Search for the cell housing the specified text and yield its [X, Y] center coordinate. 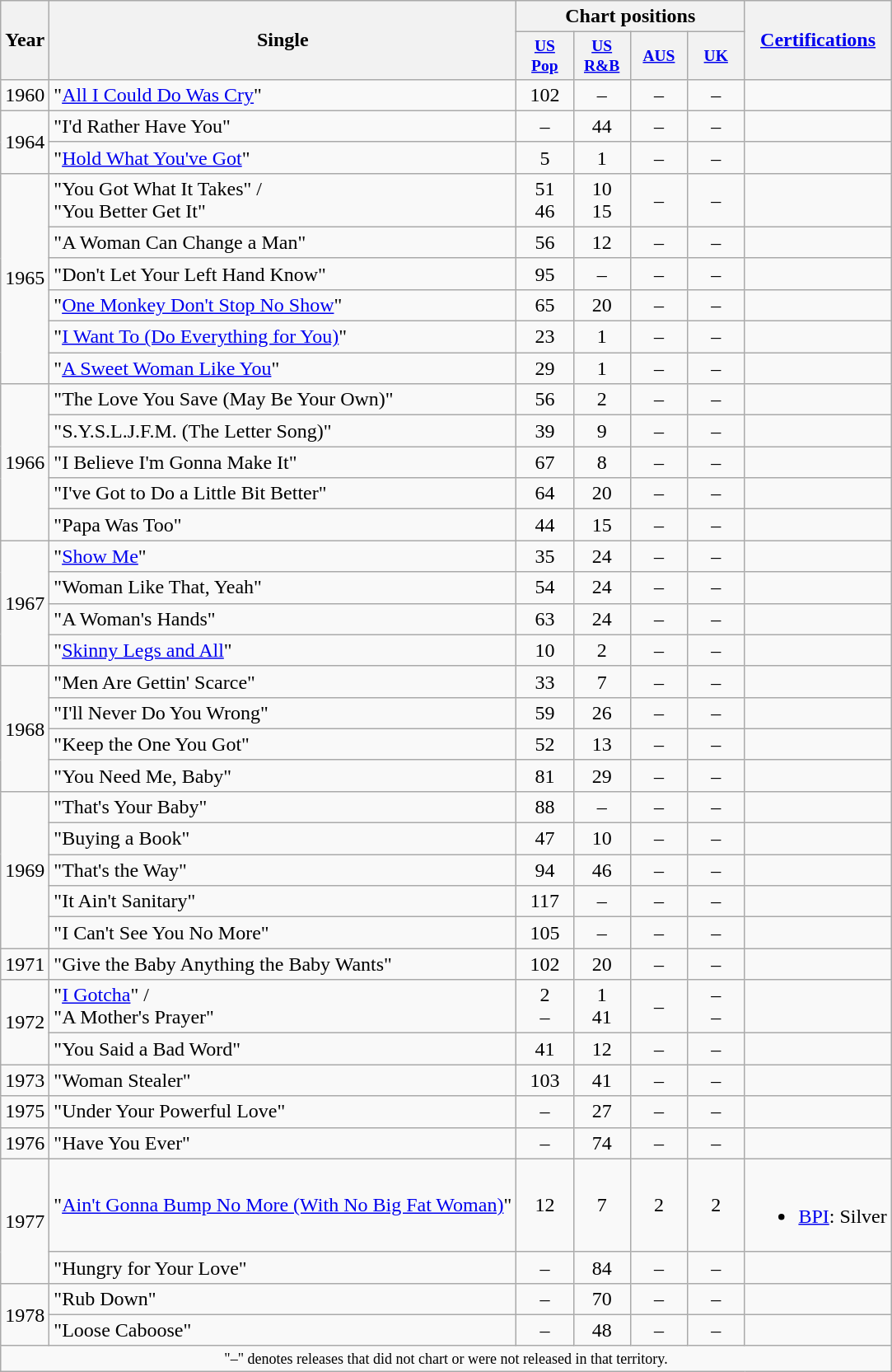
Chart positions [631, 16]
65 [545, 305]
Year [25, 40]
1964 [25, 142]
US Pop [545, 56]
"–" denotes releases that did not chart or were not released in that territory. [446, 1358]
70 [601, 1299]
46 [601, 870]
1968 [25, 728]
"Under Your Powerful Love" [283, 1112]
1976 [25, 1143]
"Skinny Legs and All" [283, 650]
5 [545, 157]
"Woman Stealer" [283, 1080]
1965 [25, 279]
"I Believe I'm Gonna Make It" [283, 462]
Single [283, 40]
"You Got What It Takes" /"You Better Get It" [283, 199]
"Have You Ever" [283, 1143]
"Hold What You've Got" [283, 157]
141 [601, 1007]
39 [545, 431]
"Ain't Gonna Bump No More (With No Big Fat Woman)" [283, 1205]
BPI: Silver [818, 1205]
84 [601, 1267]
"A Sweet Woman Like You" [283, 368]
9 [601, 431]
"I Want To (Do Everything for You)" [283, 337]
1969 [25, 869]
105 [545, 933]
"Give the Baby Anything the Baby Wants" [283, 964]
"It Ain't Sanitary" [283, 901]
"I Can't See You No More" [283, 933]
"I'd Rather Have You" [283, 126]
1971 [25, 964]
94 [545, 870]
"I'll Never Do You Wrong" [283, 713]
"A Woman Can Change a Man" [283, 242]
"You Need Me, Baby" [283, 775]
26 [601, 713]
"I Gotcha" /"A Mother's Prayer" [283, 1007]
15 [601, 525]
117 [545, 901]
"The Love You Save (May Be Your Own)" [283, 400]
"Keep the One You Got" [283, 744]
USR&B [601, 56]
1978 [25, 1314]
UK [717, 56]
95 [545, 274]
35 [545, 556]
74 [601, 1143]
1977 [25, 1221]
1015 [601, 199]
13 [601, 744]
5146 [545, 199]
64 [545, 494]
1966 [25, 462]
1973 [25, 1080]
"Papa Was Too" [283, 525]
"Men Are Gettin' Scarce" [283, 681]
"Loose Caboose" [283, 1330]
88 [545, 807]
"You Said a Bad Word" [283, 1049]
"Woman Like That, Yeah" [283, 588]
1972 [25, 1022]
47 [545, 839]
"I've Got to Do a Little Bit Better" [283, 494]
–– [717, 1007]
103 [545, 1080]
27 [601, 1112]
"Don't Let Your Left Hand Know" [283, 274]
33 [545, 681]
"One Monkey Don't Stop No Show" [283, 305]
1975 [25, 1112]
63 [545, 619]
52 [545, 744]
"Rub Down" [283, 1299]
48 [601, 1330]
67 [545, 462]
"Hungry for Your Love" [283, 1267]
"Buying a Book" [283, 839]
8 [601, 462]
"That's Your Baby" [283, 807]
1960 [25, 95]
59 [545, 713]
81 [545, 775]
54 [545, 588]
"All I Could Do Was Cry" [283, 95]
"S.Y.S.L.J.F.M. (The Letter Song)" [283, 431]
AUS [659, 56]
1967 [25, 603]
23 [545, 337]
2– [545, 1007]
"Show Me" [283, 556]
"A Woman's Hands" [283, 619]
"That's the Way" [283, 870]
Certifications [818, 40]
